Provide the (X, Y) coordinate of the cell's center where the given text is located.  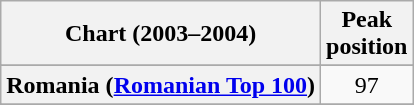
Romania (Romanian Top 100) (161, 85)
97 (367, 85)
Chart (2003–2004) (161, 34)
Peakposition (367, 34)
